Scan for the cell matching the given text and deliver its [X, Y] coordinate at center. 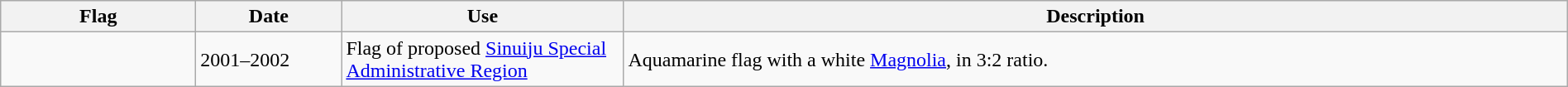
Description [1095, 17]
Aquamarine flag with a white Magnolia, in 3:2 ratio. [1095, 60]
2001–2002 [269, 60]
Use [483, 17]
Flag of proposed Sinuiju Special Administrative Region [483, 60]
Date [269, 17]
Flag [98, 17]
